Scan for the cell matching the given text and deliver its [x, y] coordinate at center. 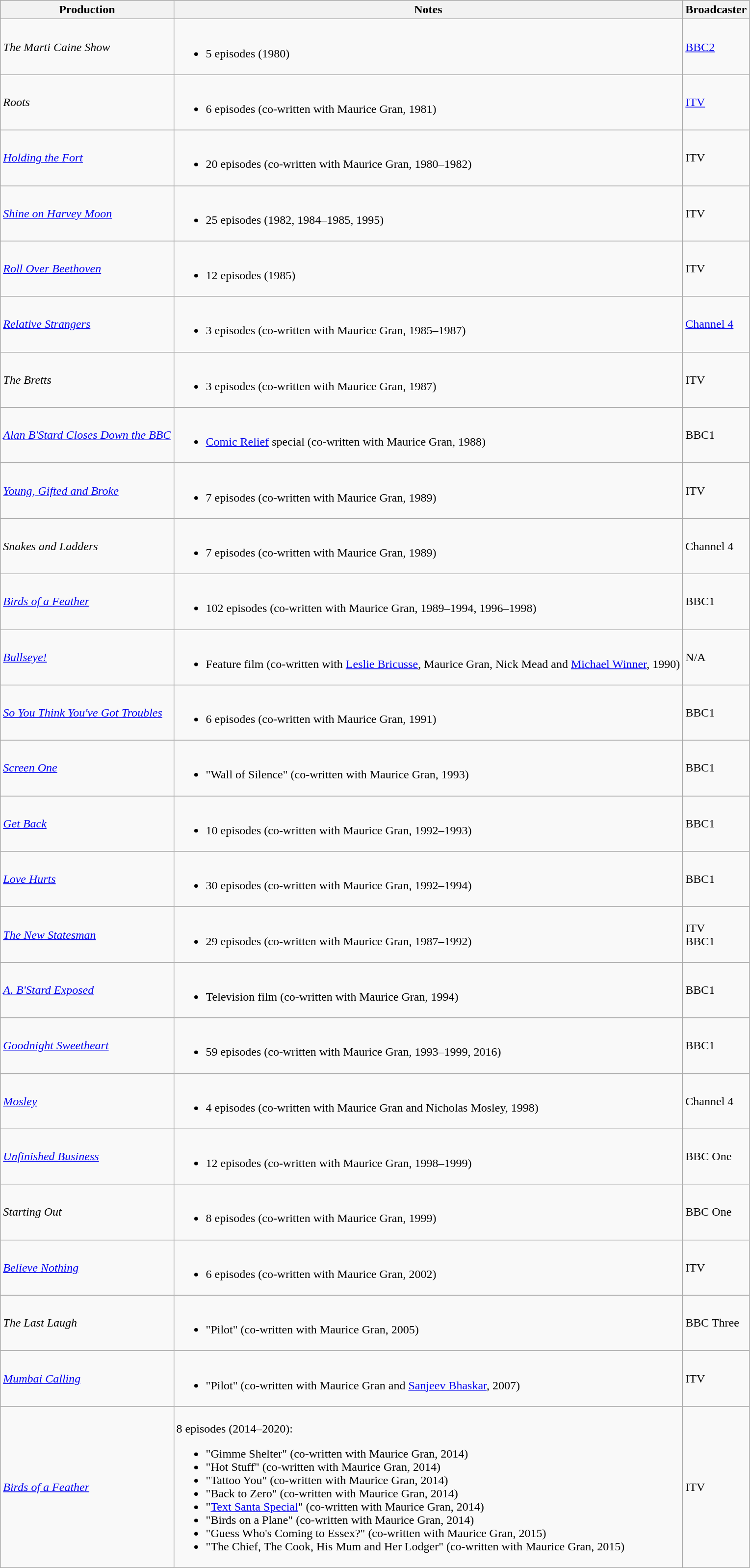
12 episodes (co-written with Maurice Gran, 1998–1999) [428, 1156]
20 episodes (co-written with Maurice Gran, 1980–1982) [428, 158]
29 episodes (co-written with Maurice Gran, 1987–1992) [428, 934]
10 episodes (co-written with Maurice Gran, 1992–1993) [428, 824]
Get Back [87, 824]
6 episodes (co-written with Maurice Gran, 1991) [428, 713]
Notes [428, 10]
Alan B'Stard Closes Down the BBC [87, 435]
Mumbai Calling [87, 1378]
30 episodes (co-written with Maurice Gran, 1992–1994) [428, 879]
So You Think You've Got Troubles [87, 713]
6 episodes (co-written with Maurice Gran, 1981) [428, 102]
8 episodes (co-written with Maurice Gran, 1999) [428, 1212]
The Marti Caine Show [87, 47]
102 episodes (co-written with Maurice Gran, 1989–1994, 1996–1998) [428, 602]
59 episodes (co-written with Maurice Gran, 1993–1999, 2016) [428, 1045]
Feature film (co-written with Leslie Bricusse, Maurice Gran, Nick Mead and Michael Winner, 1990) [428, 657]
Goodnight Sweetheart [87, 1045]
12 episodes (1985) [428, 269]
"Pilot" (co-written with Maurice Gran, 2005) [428, 1323]
Young, Gifted and Broke [87, 491]
Roots [87, 102]
5 episodes (1980) [428, 47]
Shine on Harvey Moon [87, 213]
Broadcaster [716, 10]
Bullseye! [87, 657]
Holding the Fort [87, 158]
The New Statesman [87, 934]
BBC2 [716, 47]
Believe Nothing [87, 1267]
"Wall of Silence" (co-written with Maurice Gran, 1993) [428, 769]
A. B'Stard Exposed [87, 990]
3 episodes (co-written with Maurice Gran, 1985–1987) [428, 324]
3 episodes (co-written with Maurice Gran, 1987) [428, 380]
Screen One [87, 769]
Love Hurts [87, 879]
Mosley [87, 1101]
N/A [716, 657]
Comic Relief special (co-written with Maurice Gran, 1988) [428, 435]
4 episodes (co-written with Maurice Gran and Nicholas Mosley, 1998) [428, 1101]
Roll Over Beethoven [87, 269]
25 episodes (1982, 1984–1985, 1995) [428, 213]
"Pilot" (co-written with Maurice Gran and Sanjeev Bhaskar, 2007) [428, 1378]
Relative Strangers [87, 324]
The Bretts [87, 380]
Production [87, 10]
ITVBBC1 [716, 934]
Starting Out [87, 1212]
Unfinished Business [87, 1156]
The Last Laugh [87, 1323]
Snakes and Ladders [87, 546]
BBC Three [716, 1323]
Television film (co-written with Maurice Gran, 1994) [428, 990]
6 episodes (co-written with Maurice Gran, 2002) [428, 1267]
